Capture the cell that displays the provided text and extract its [x, y] central coordinate. 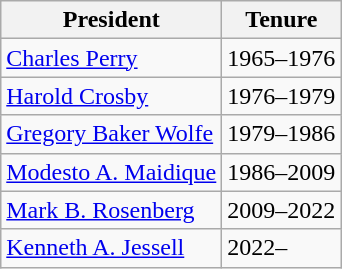
Tenure [282, 20]
2022– [282, 248]
Harold Crosby [112, 96]
President [112, 20]
1979–1986 [282, 134]
1986–2009 [282, 172]
Gregory Baker Wolfe [112, 134]
1976–1979 [282, 96]
1965–1976 [282, 58]
Charles Perry [112, 58]
Kenneth A. Jessell [112, 248]
2009–2022 [282, 210]
Mark B. Rosenberg [112, 210]
Modesto A. Maidique [112, 172]
